Extract the [X, Y] coordinate from the center of the cell holding the provided text.  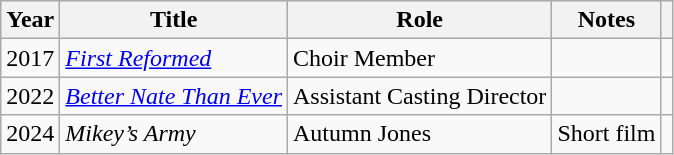
Autumn Jones [420, 134]
Notes [606, 20]
2017 [30, 58]
Better Nate Than Ever [174, 96]
2022 [30, 96]
Choir Member [420, 58]
Year [30, 20]
Short film [606, 134]
First Reformed [174, 58]
Mikey’s Army [174, 134]
2024 [30, 134]
Assistant Casting Director [420, 96]
Title [174, 20]
Role [420, 20]
